Return [X, Y] of the center of cell containing provided text 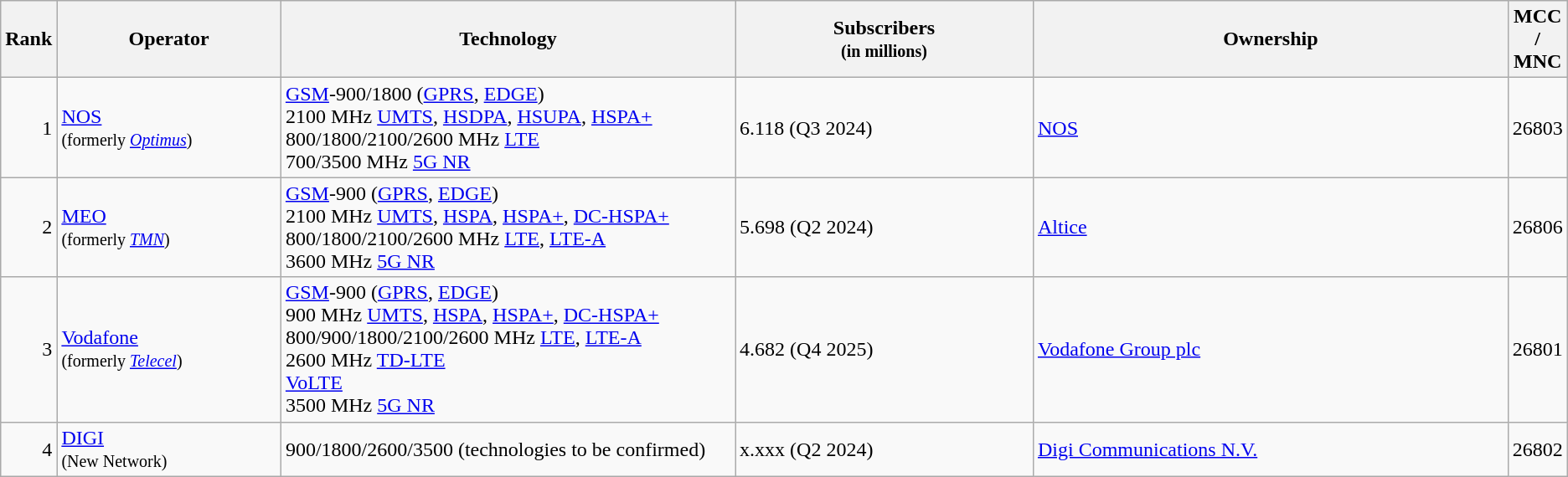
MEO (formerly TMN) [169, 228]
Vodafone (formerly Telecel) [169, 350]
Vodafone Group plc [1270, 350]
3 [28, 350]
Altice [1270, 228]
MCC / MNC [1538, 39]
Subscribers(in millions) [885, 39]
900/1800/2600/3500 (technologies to be confirmed) [508, 449]
4 [28, 449]
NOS [1270, 127]
6.118 (Q3 2024) [885, 127]
Technology [508, 39]
Digi Communications N.V. [1270, 449]
GSM-900 (GPRS, EDGE)2100 MHz UMTS, HSPA, HSPA+, DC-HSPA+ 800/1800/2100/2600 MHz LTE, LTE-A3600 MHz 5G NR [508, 228]
26806 [1538, 228]
4.682 (Q4 2025) [885, 350]
GSM-900 (GPRS, EDGE) 900 MHz UMTS, HSPA, HSPA+, DC-HSPA+ 800/900/1800/2100/2600 MHz LTE, LTE-A 2600 MHz TD-LTE VoLTE3500 MHz 5G NR [508, 350]
DIGI (New Network) [169, 449]
2 [28, 228]
1 [28, 127]
Operator [169, 39]
Rank [28, 39]
x.xxx (Q2 2024) [885, 449]
26802 [1538, 449]
26803 [1538, 127]
26801 [1538, 350]
5.698 (Q2 2024) [885, 228]
NOS (formerly Optimus) [169, 127]
Ownership [1270, 39]
GSM-900/1800 (GPRS, EDGE)2100 MHz UMTS, HSDPA, HSUPA, HSPA+ 800/1800/2100/2600 MHz LTE700/3500 MHz 5G NR [508, 127]
